Scan for the cell matching the given text and deliver its (x, y) coordinate at center. 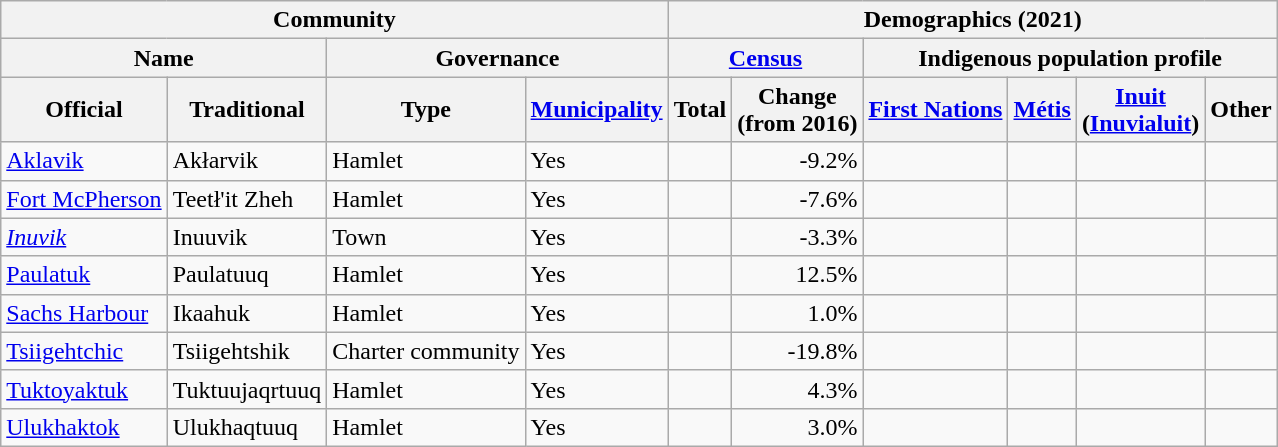
Total (700, 110)
Community (334, 20)
-9.2% (798, 161)
Inuit(Inuvialuit) (1140, 110)
Change(from 2016) (798, 110)
Type (426, 110)
Town (426, 237)
Other (1241, 110)
Municipality (596, 110)
Tuktuujaqrtuuq (247, 389)
Ulukhaktok (84, 427)
Traditional (247, 110)
Demographics (2021) (972, 20)
Name (164, 58)
Ulukhaqtuuq (247, 427)
First Nations (936, 110)
Governance (498, 58)
Census (766, 58)
3.0% (798, 427)
Aklavik (84, 161)
12.5% (798, 275)
Paulatuuq (247, 275)
Paulatuk (84, 275)
4.3% (798, 389)
-19.8% (798, 351)
Akłarvik (247, 161)
Official (84, 110)
Charter community (426, 351)
Teetł'it Zheh (247, 199)
Indigenous population profile (1070, 58)
Tsiigehtchic (84, 351)
Inuvik (84, 237)
Fort McPherson (84, 199)
-7.6% (798, 199)
Tsiigehtshik (247, 351)
Ikaahuk (247, 313)
Tuktoyaktuk (84, 389)
Inuuvik (247, 237)
-3.3% (798, 237)
Sachs Harbour (84, 313)
Métis (1042, 110)
1.0% (798, 313)
